For the text-containing cell, return its midpoint in (x, y) coordinate format. 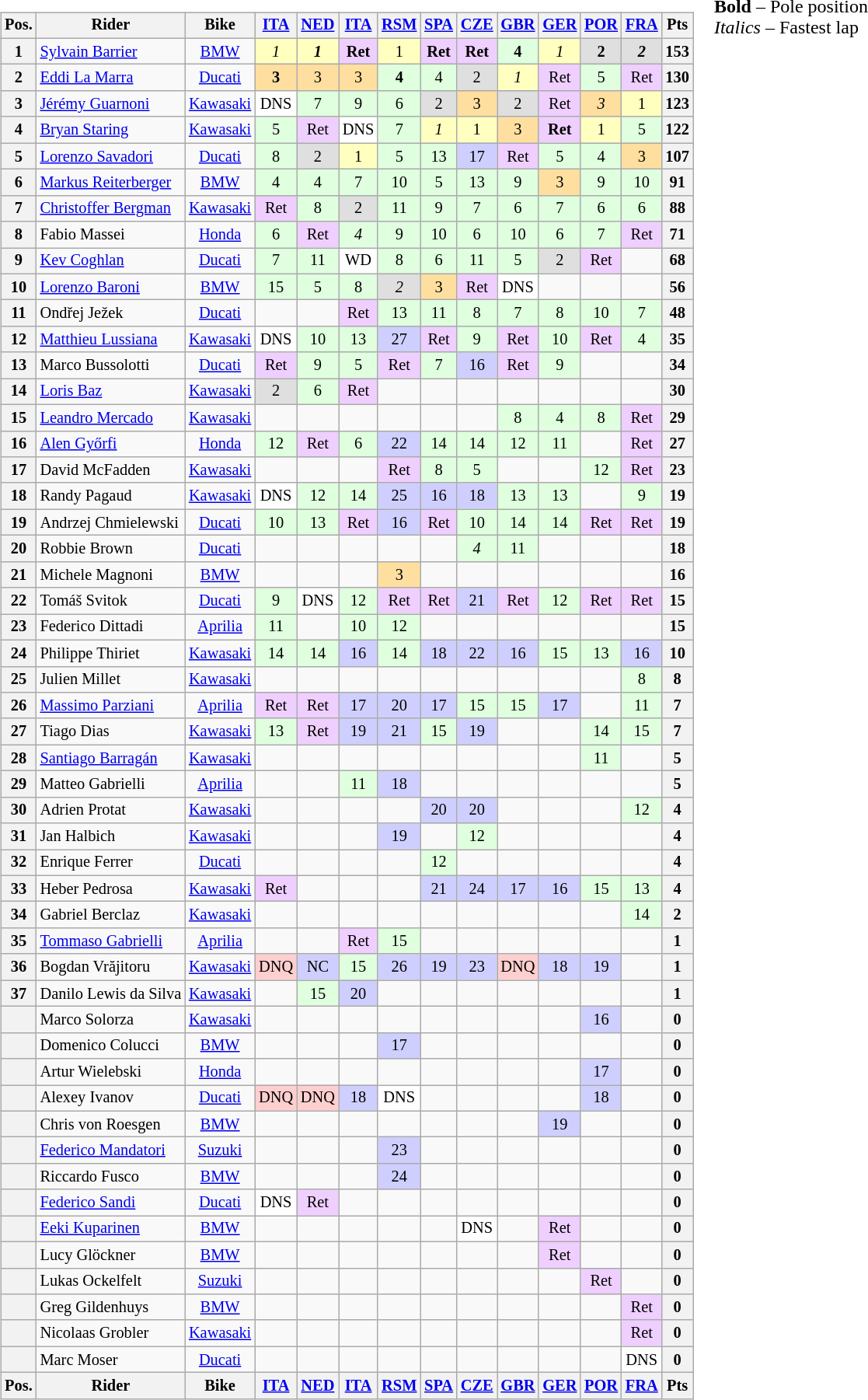
Heber Pedrosa (110, 889)
Chris von Roesgen (110, 1124)
Marco Solorza (110, 1020)
56 (678, 287)
Greg Gildenhuys (110, 1307)
Tommaso Gabrielli (110, 941)
Marc Moser (110, 1360)
122 (678, 130)
Fabio Massei (110, 235)
123 (678, 104)
Gabriel Berclaz (110, 915)
Federico Dittadi (110, 627)
Lorenzo Savadori (110, 156)
Lorenzo Baroni (110, 287)
Eeki Kuparinen (110, 1229)
32 (19, 863)
Adrien Protat (110, 810)
107 (678, 156)
Julien Millet (110, 679)
Marco Bussolotti (110, 365)
68 (678, 261)
Lukas Ockelfelt (110, 1281)
153 (678, 51)
33 (19, 889)
Federico Mandatori (110, 1150)
28 (19, 758)
Enrique Ferrer (110, 863)
Santiago Barragán (110, 758)
31 (19, 836)
Robbie Brown (110, 549)
Nicolaas Grobler (110, 1333)
Sylvain Barrier (110, 51)
Bogdan Vrăjitoru (110, 967)
Eddi La Marra (110, 78)
Lucy Glöckner (110, 1255)
Ondřej Ježek (110, 313)
Federico Sandi (110, 1203)
Tiago Dias (110, 731)
Matthieu Lussiana (110, 340)
Massimo Parziani (110, 706)
Philippe Thiriet (110, 653)
Kev Coghlan (110, 261)
Randy Pagaud (110, 496)
Leandro Mercado (110, 417)
Alen Győrfi (110, 444)
130 (678, 78)
Domenico Colucci (110, 1046)
91 (678, 183)
Bryan Staring (110, 130)
Loris Baz (110, 392)
NC (318, 967)
Matteo Gabrielli (110, 784)
Jan Halbich (110, 836)
David McFadden (110, 470)
WD (358, 261)
Markus Reiterberger (110, 183)
71 (678, 235)
Alexey Ivanov (110, 1098)
Danilo Lewis da Silva (110, 993)
37 (19, 993)
Jérémy Guarnoni (110, 104)
Artur Wielebski (110, 1072)
48 (678, 313)
Andrzej Chmielewski (110, 522)
Tomáš Svitok (110, 601)
Michele Magnoni (110, 574)
36 (19, 967)
Christoffer Bergman (110, 208)
Riccardo Fusco (110, 1177)
88 (678, 208)
